Search for the cell housing the specified text and yield its (X, Y) center coordinate. 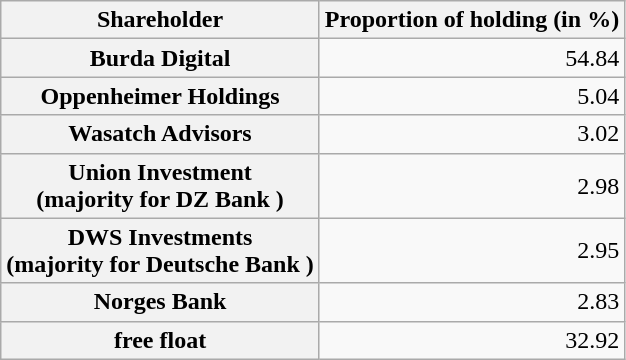
Wasatch Advisors (160, 134)
54.84 (472, 58)
5.04 (472, 96)
3.02 (472, 134)
Oppenheimer Holdings (160, 96)
Proportion of holding (in %) (472, 20)
2.98 (472, 186)
Burda Digital (160, 58)
DWS Investments(majority for Deutsche Bank ) (160, 250)
free float (160, 340)
2.95 (472, 250)
32.92 (472, 340)
Norges Bank (160, 302)
2.83 (472, 302)
Shareholder (160, 20)
Union Investment(majority for DZ Bank ) (160, 186)
